For the text-containing cell, return its midpoint in (X, Y) coordinate format. 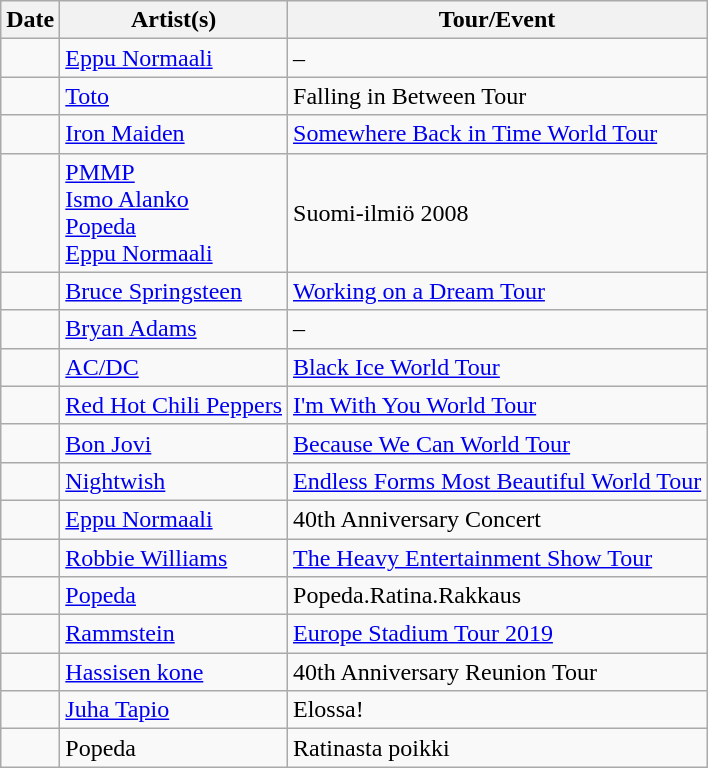
Date (30, 20)
Robbie Williams (174, 557)
Bon Jovi (174, 443)
Bryan Adams (174, 329)
PMMPIsmo AlankoPopedaEppu Normaali (174, 212)
Artist(s) (174, 20)
Falling in Between Tour (498, 96)
Because We Can World Tour (498, 443)
Toto (174, 96)
I'm With You World Tour (498, 405)
Red Hot Chili Peppers (174, 405)
Popeda.Ratina.Rakkaus (498, 596)
Black Ice World Tour (498, 367)
Ratinasta poikki (498, 748)
Bruce Springsteen (174, 291)
Iron Maiden (174, 134)
40th Anniversary Concert (498, 519)
The Heavy Entertainment Show Tour (498, 557)
Endless Forms Most Beautiful World Tour (498, 481)
40th Anniversary Reunion Tour (498, 672)
Hassisen kone (174, 672)
Juha Tapio (174, 710)
Rammstein (174, 634)
AC/DC (174, 367)
Suomi-ilmiö 2008 (498, 212)
Somewhere Back in Time World Tour (498, 134)
Europe Stadium Tour 2019 (498, 634)
Working on a Dream Tour (498, 291)
Tour/Event (498, 20)
Nightwish (174, 481)
Elossa! (498, 710)
